For the text-containing cell, return its midpoint in (X, Y) coordinate format. 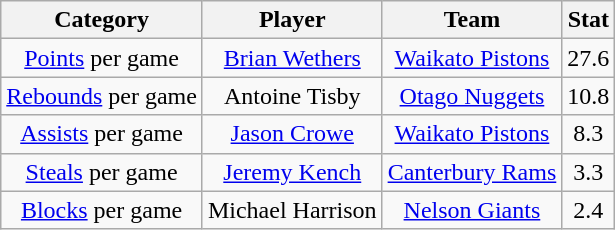
Jeremy Kench (292, 172)
Assists per game (102, 134)
Stat (588, 20)
2.4 (588, 210)
Points per game (102, 58)
Brian Wethers (292, 58)
Blocks per game (102, 210)
Player (292, 20)
Jason Crowe (292, 134)
Michael Harrison (292, 210)
10.8 (588, 96)
27.6 (588, 58)
3.3 (588, 172)
Antoine Tisby (292, 96)
Team (472, 20)
Rebounds per game (102, 96)
Nelson Giants (472, 210)
Otago Nuggets (472, 96)
Category (102, 20)
Steals per game (102, 172)
8.3 (588, 134)
Canterbury Rams (472, 172)
